Scan for the cell matching the given text and deliver its [X, Y] coordinate at center. 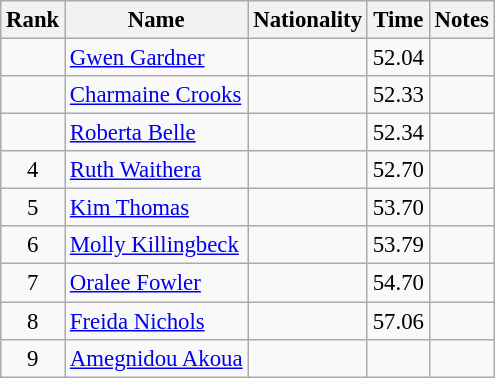
52.70 [398, 170]
Rank [33, 20]
53.70 [398, 208]
Freida Nichols [156, 321]
52.33 [398, 95]
7 [33, 283]
8 [33, 321]
Notes [462, 20]
9 [33, 358]
Charmaine Crooks [156, 95]
Ruth Waithera [156, 170]
6 [33, 245]
Roberta Belle [156, 133]
52.34 [398, 133]
Amegnidou Akoua [156, 358]
Time [398, 20]
Kim Thomas [156, 208]
5 [33, 208]
Nationality [308, 20]
Oralee Fowler [156, 283]
Name [156, 20]
57.06 [398, 321]
4 [33, 170]
Gwen Gardner [156, 58]
Molly Killingbeck [156, 245]
54.70 [398, 283]
52.04 [398, 58]
53.79 [398, 245]
